Return [X, Y] of the center of cell containing provided text 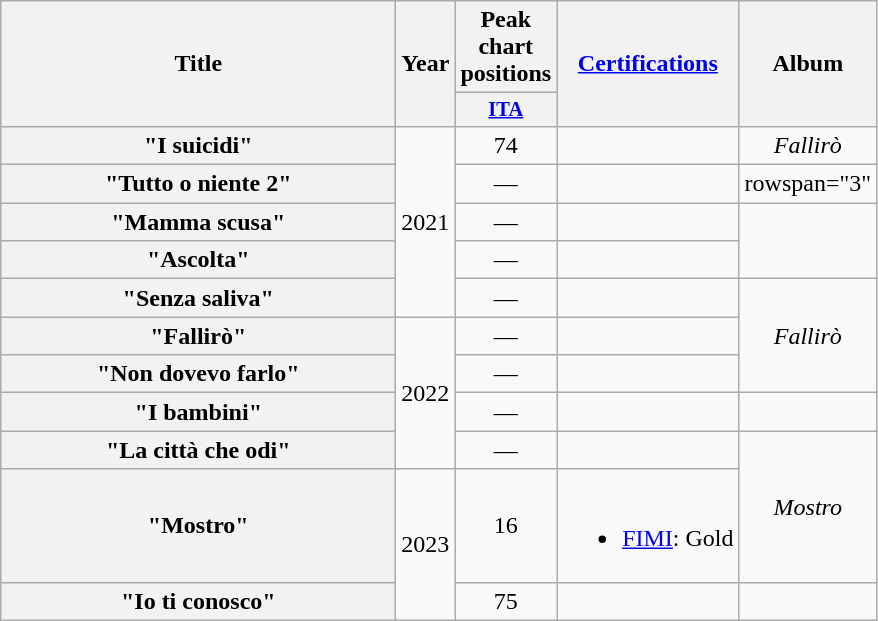
"Non dovevo farlo" [198, 374]
"I bambini" [198, 412]
Peak chart positions [506, 47]
FIMI: Gold [648, 526]
16 [506, 526]
Title [198, 64]
"Io ti conosco" [198, 601]
2022 [426, 393]
"Senza saliva" [198, 298]
2021 [426, 221]
2023 [426, 544]
75 [506, 601]
Album [808, 64]
Mostro [808, 506]
"La città che odi" [198, 450]
"Ascolta" [198, 260]
Certifications [648, 64]
74 [506, 145]
"Mamma scusa" [198, 222]
"Mostro" [198, 526]
Year [426, 64]
"Fallirò" [198, 336]
ITA [506, 110]
"Tutto o niente 2" [198, 184]
"I suicidi" [198, 145]
rowspan="3" [808, 184]
